Return (x, y) of the center of cell containing provided text 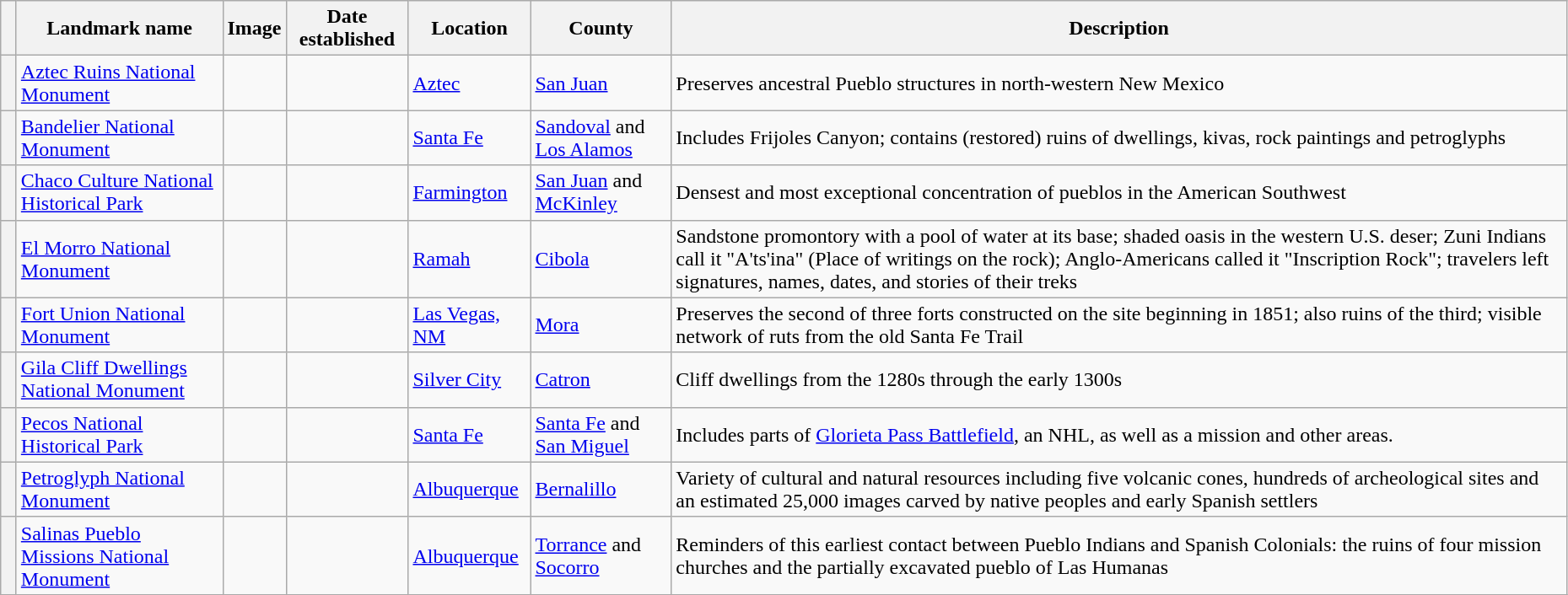
Torrance and Socorro (601, 555)
Catron (601, 379)
Fort Union National Monument (120, 325)
Aztec Ruins National Monument (120, 83)
Silver City (469, 379)
Location (469, 29)
Cibola (601, 259)
Cliff dwellings from the 1280s through the early 1300s (1119, 379)
Bandelier National Monument (120, 138)
Includes Frijoles Canyon; contains (restored) ruins of dwellings, kivas, rock paintings and petroglyphs (1119, 138)
Chaco Culture National Historical Park (120, 192)
Santa Fe and San Miguel (601, 435)
Preserves ancestral Pueblo structures in north-western New Mexico (1119, 83)
Image (255, 29)
Pecos National Historical Park (120, 435)
Includes parts of Glorieta Pass Battlefield, an NHL, as well as a mission and other areas. (1119, 435)
Densest and most exceptional concentration of pueblos in the American Southwest (1119, 192)
Description (1119, 29)
Salinas Pueblo Missions National Monument (120, 555)
Aztec (469, 83)
Sandoval and Los Alamos (601, 138)
Mora (601, 325)
Date established (348, 29)
Gila Cliff Dwellings National Monument (120, 379)
Ramah (469, 259)
Bernalillo (601, 489)
El Morro National Monument (120, 259)
Landmark name (120, 29)
County (601, 29)
Petroglyph National Monument (120, 489)
Las Vegas, NM (469, 325)
San Juan (601, 83)
Farmington (469, 192)
San Juan and McKinley (601, 192)
